Identify which cell holds the provided text, then report its [X, Y] central coordinate. 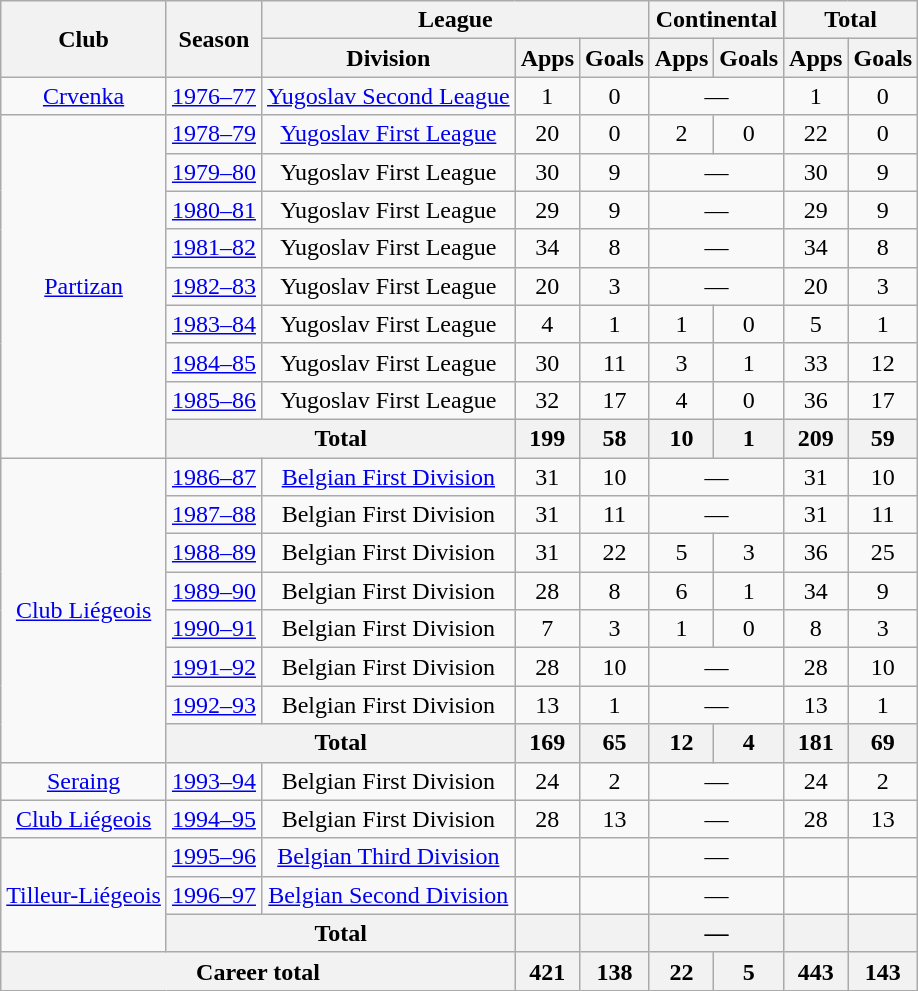
1993–94 [214, 781]
69 [883, 743]
1994–95 [214, 819]
25 [883, 553]
1986–87 [214, 477]
1995–96 [214, 857]
209 [816, 438]
Belgian Second Division [388, 895]
Career total [258, 971]
1991–92 [214, 667]
Season [214, 39]
1979–80 [214, 172]
1992–93 [214, 705]
1990–91 [214, 629]
1981–82 [214, 248]
1985–86 [214, 400]
Tilleur-Liégeois [84, 895]
Yugoslav Second League [388, 96]
59 [883, 438]
Division [388, 58]
1980–81 [214, 210]
143 [883, 971]
1996–97 [214, 895]
138 [615, 971]
1982–83 [214, 286]
6 [681, 591]
33 [816, 362]
League [455, 20]
169 [547, 743]
1976–77 [214, 96]
199 [547, 438]
1984–85 [214, 362]
Crvenka [84, 96]
1987–88 [214, 515]
Partizan [84, 286]
443 [816, 971]
Belgian Third Division [388, 857]
58 [615, 438]
1983–84 [214, 324]
32 [547, 400]
181 [816, 743]
65 [615, 743]
1978–79 [214, 134]
Club [84, 39]
421 [547, 971]
1989–90 [214, 591]
7 [547, 629]
Continental [716, 20]
Seraing [84, 781]
1988–89 [214, 553]
